Search for the cell housing the specified text and yield its (x, y) center coordinate. 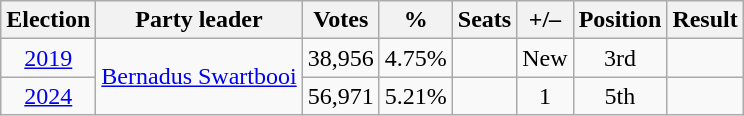
Votes (340, 20)
Bernadus Swartbooi (199, 77)
1 (545, 96)
Result (705, 20)
Seats (484, 20)
38,956 (340, 58)
3rd (620, 58)
Party leader (199, 20)
New (545, 58)
2019 (48, 58)
2024 (48, 96)
5th (620, 96)
+/– (545, 20)
Election (48, 20)
Position (620, 20)
4.75% (416, 58)
56,971 (340, 96)
% (416, 20)
5.21% (416, 96)
